Return [x, y] of the center of cell containing provided text 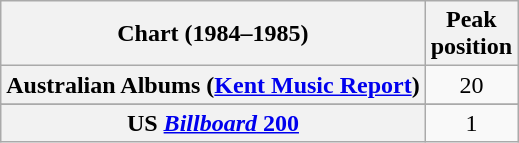
US Billboard 200 [213, 123]
20 [471, 85]
Peakposition [471, 34]
Australian Albums (Kent Music Report) [213, 85]
Chart (1984–1985) [213, 34]
1 [471, 123]
